Find where the given text appears and provide that cell's center as (x, y) coordinate. 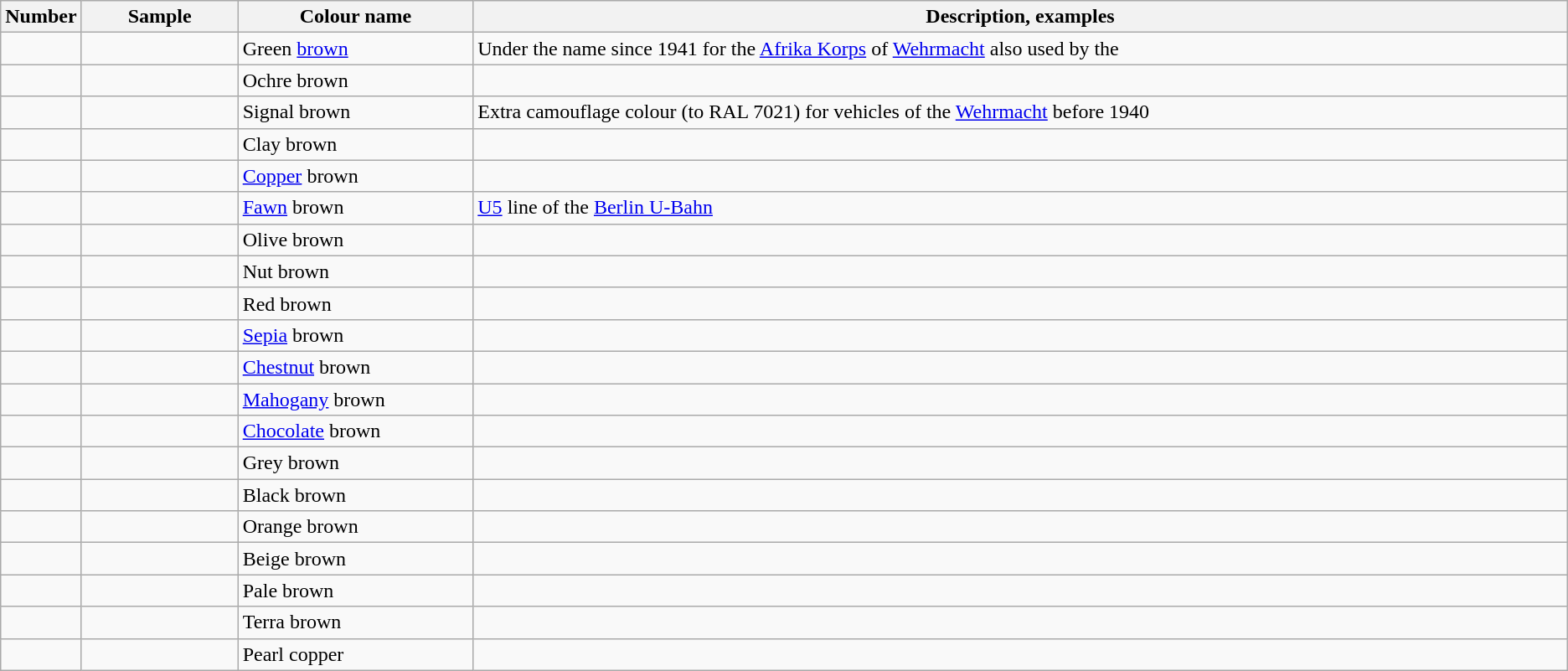
Mahogany brown (355, 400)
Under the name since 1941 for the Afrika Korps of Wehrmacht also used by the (1020, 49)
Red brown (355, 303)
Copper brown (355, 176)
Grey brown (355, 463)
Clay brown (355, 144)
U5 line of the Berlin U-Bahn (1020, 208)
Olive brown (355, 240)
Signal brown (355, 112)
Terra brown (355, 622)
Orange brown (355, 527)
Chestnut brown (355, 367)
Chocolate brown (355, 431)
Pearl copper (355, 654)
Number (41, 17)
Colour name (355, 17)
Fawn brown (355, 208)
Description, examples (1020, 17)
Black brown (355, 495)
Sepia brown (355, 335)
Ochre brown (355, 80)
Extra camouflage colour (to RAL 7021) for vehicles of the Wehrmacht before 1940 (1020, 112)
Pale brown (355, 591)
Nut brown (355, 271)
Green brown (355, 49)
Beige brown (355, 559)
Sample (159, 17)
